Search for the cell housing the specified text and yield its [x, y] center coordinate. 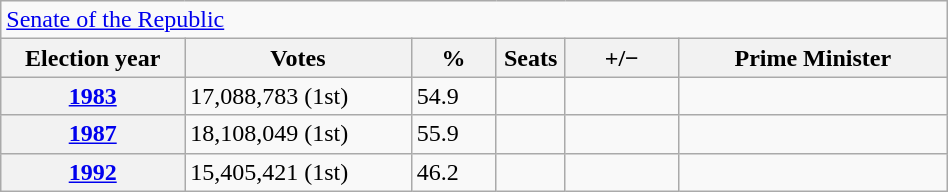
% [454, 58]
Votes [298, 58]
1987 [93, 134]
15,405,421 (1st) [298, 172]
55.9 [454, 134]
46.2 [454, 172]
Seats [530, 58]
18,108,049 (1st) [298, 134]
1983 [93, 96]
+/− [622, 58]
Senate of the Republic [474, 20]
54.9 [454, 96]
Prime Minister [812, 58]
1992 [93, 172]
17,088,783 (1st) [298, 96]
Election year [93, 58]
